Provide the [X, Y] coordinate of the cell's center where the given text is located.  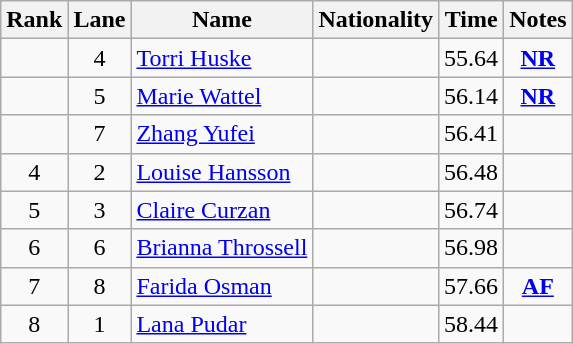
55.64 [472, 58]
AF [538, 286]
3 [100, 210]
Claire Curzan [222, 210]
2 [100, 172]
Brianna Throssell [222, 248]
Zhang Yufei [222, 134]
Torri Huske [222, 58]
Marie Wattel [222, 96]
Rank [34, 20]
56.98 [472, 248]
57.66 [472, 286]
Time [472, 20]
58.44 [472, 324]
Nationality [376, 20]
56.48 [472, 172]
56.74 [472, 210]
56.14 [472, 96]
Farida Osman [222, 286]
Name [222, 20]
1 [100, 324]
Notes [538, 20]
56.41 [472, 134]
Louise Hansson [222, 172]
Lane [100, 20]
Lana Pudar [222, 324]
